Search for the cell housing the specified text and yield its (X, Y) center coordinate. 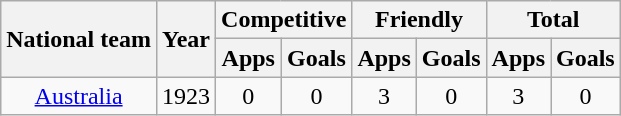
Australia (79, 96)
Year (186, 39)
National team (79, 39)
Total (553, 20)
Competitive (284, 20)
1923 (186, 96)
Friendly (419, 20)
